From the cell containing the given text, extract its center point as (x, y) coordinate. 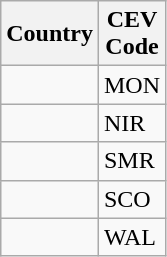
MON (132, 85)
CEVCode (132, 34)
WAL (132, 237)
NIR (132, 123)
SMR (132, 161)
SCO (132, 199)
Country (50, 34)
